Scan for the cell matching the given text and deliver its (X, Y) coordinate at center. 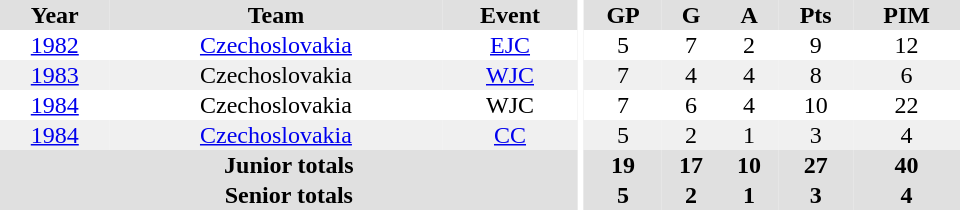
Junior totals (289, 165)
EJC (510, 45)
8 (816, 75)
22 (906, 105)
1983 (55, 75)
12 (906, 45)
Event (510, 15)
40 (906, 165)
Senior totals (289, 195)
GP (623, 15)
Year (55, 15)
CC (510, 135)
1982 (55, 45)
27 (816, 165)
Pts (816, 15)
17 (691, 165)
A (749, 15)
Team (276, 15)
19 (623, 165)
9 (816, 45)
PIM (906, 15)
G (691, 15)
